Return the (x, y) coordinate for the center point of the cell that contains the specified text.  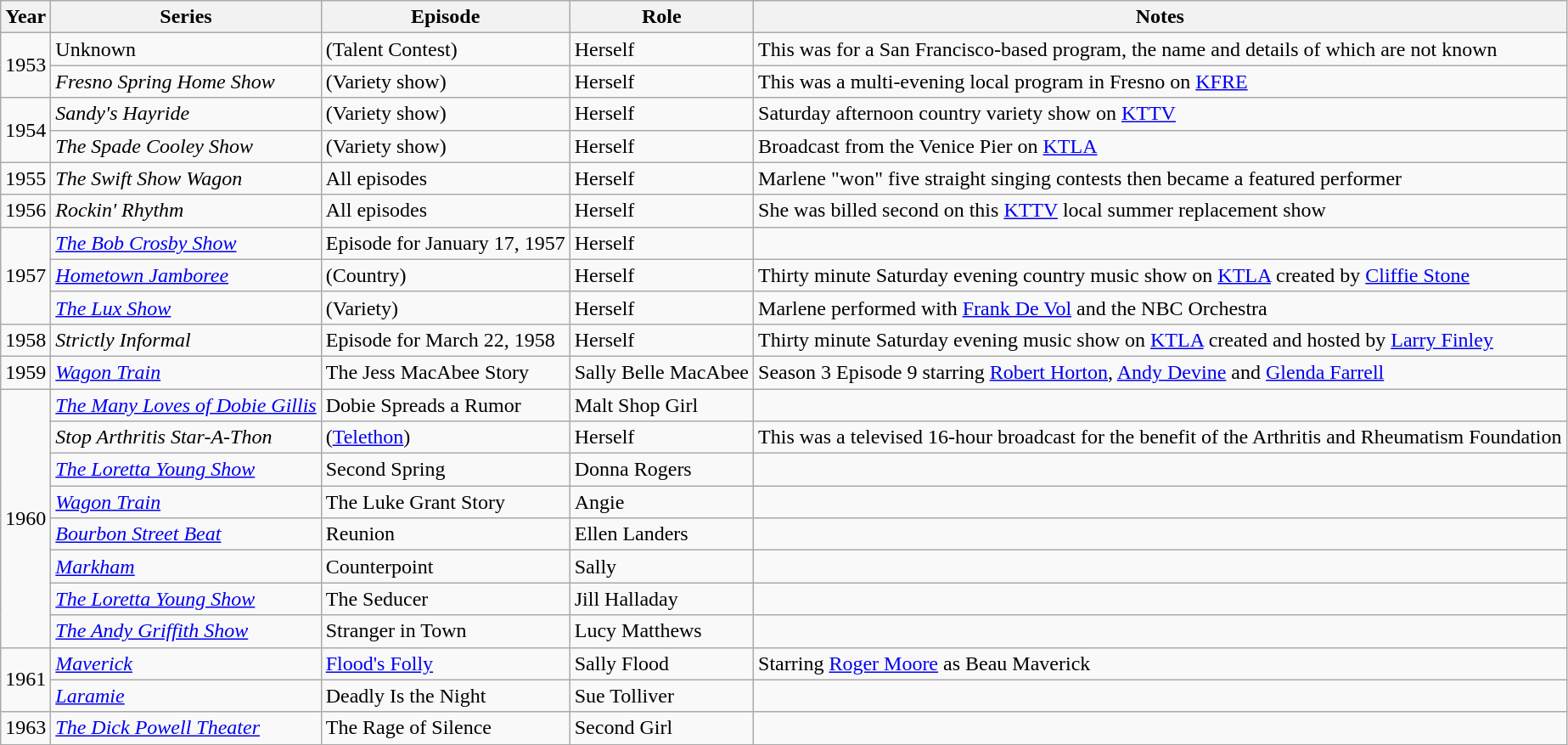
Malt Shop Girl (661, 405)
Laramie (186, 696)
The Lux Show (186, 308)
Maverick (186, 663)
Donna Rogers (661, 470)
Notes (1161, 17)
1963 (25, 728)
1959 (25, 372)
(Country) (445, 275)
Rockin' Rhythm (186, 211)
Fresno Spring Home Show (186, 82)
Second Girl (661, 728)
Markham (186, 567)
Dobie Spreads a Rumor (445, 405)
Saturday afternoon country variety show on KTTV (1161, 114)
Marlene "won" five straight singing contests then became a featured performer (1161, 178)
Sally (661, 567)
Year (25, 17)
1955 (25, 178)
Sandy's Hayride (186, 114)
Sally Belle MacAbee (661, 372)
Hometown Jamboree (186, 275)
1953 (25, 65)
1961 (25, 680)
1957 (25, 275)
The Bob Crosby Show (186, 243)
Stop Arthritis Star-A-Thon (186, 437)
(Telethon) (445, 437)
Episode for March 22, 1958 (445, 340)
Counterpoint (445, 567)
(Variety) (445, 308)
Starring Roger Moore as Beau Maverick (1161, 663)
The Swift Show Wagon (186, 178)
The Dick Powell Theater (186, 728)
Role (661, 17)
Broadcast from the Venice Pier on KTLA (1161, 146)
Jill Halladay (661, 599)
Angie (661, 502)
Sue Tolliver (661, 696)
Bourbon Street Beat (186, 534)
Season 3 Episode 9 starring Robert Horton, Andy Devine and Glenda Farrell (1161, 372)
This was a televised 16-hour broadcast for the benefit of the Arthritis and Rheumatism Foundation (1161, 437)
Strictly Informal (186, 340)
Episode (445, 17)
Deadly Is the Night (445, 696)
The Jess MacAbee Story (445, 372)
Stranger in Town (445, 631)
1956 (25, 211)
1954 (25, 130)
Lucy Matthews (661, 631)
Thirty minute Saturday evening music show on KTLA created and hosted by Larry Finley (1161, 340)
Second Spring (445, 470)
The Many Loves of Dobie Gillis (186, 405)
Series (186, 17)
The Seducer (445, 599)
Episode for January 17, 1957 (445, 243)
This was for a San Francisco-based program, the name and details of which are not known (1161, 49)
Thirty minute Saturday evening country music show on KTLA created by Cliffie Stone (1161, 275)
(Talent Contest) (445, 49)
Flood's Folly (445, 663)
1958 (25, 340)
Marlene performed with Frank De Vol and the NBC Orchestra (1161, 308)
Ellen Landers (661, 534)
The Rage of Silence (445, 728)
The Luke Grant Story (445, 502)
She was billed second on this KTTV local summer replacement show (1161, 211)
The Andy Griffith Show (186, 631)
This was a multi-evening local program in Fresno on KFRE (1161, 82)
Reunion (445, 534)
Unknown (186, 49)
1960 (25, 518)
Sally Flood (661, 663)
The Spade Cooley Show (186, 146)
